Identify which cell holds the provided text, then report its [x, y] central coordinate. 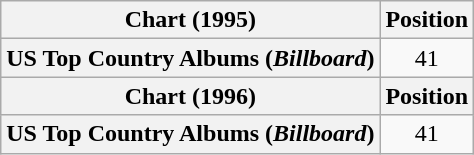
Chart (1995) [190, 20]
Chart (1996) [190, 96]
